Provide the [x, y] coordinate of the cell's center where the given text is located.  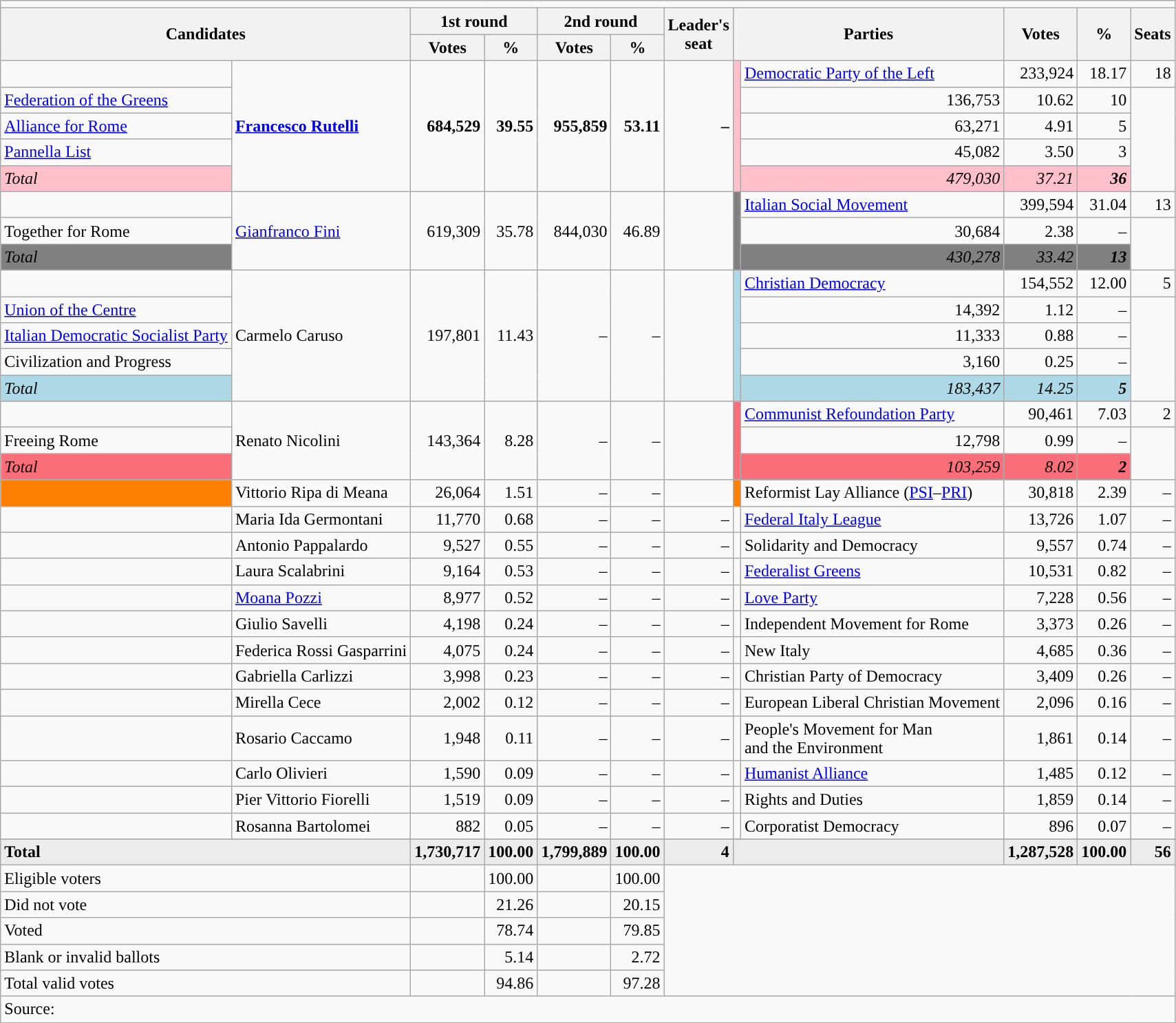
955,859 [574, 126]
1,859 [1040, 800]
Civilization and Progress [116, 362]
2.39 [1104, 493]
Federation of the Greens [116, 100]
Freeing Rome [116, 441]
3,998 [447, 676]
11.43 [511, 335]
844,030 [574, 231]
4.91 [1040, 126]
78.74 [511, 931]
0.88 [1040, 336]
2.72 [637, 957]
3,409 [1040, 676]
Independent Movement for Rome [872, 624]
20.15 [637, 905]
Humanist Alliance [872, 774]
8.28 [511, 441]
New Italy [872, 650]
Italian Democratic Socialist Party [116, 336]
4,685 [1040, 650]
0.23 [511, 676]
1.51 [511, 493]
Voted [206, 931]
Christian Party of Democracy [872, 676]
0.07 [1104, 826]
Federalist Greens [872, 571]
Source: [588, 1009]
0.11 [511, 738]
3,160 [872, 362]
0.16 [1104, 702]
Solidarity and Democracy [872, 545]
Federal Italy League [872, 519]
63,271 [872, 126]
53.11 [637, 126]
Christian Democracy [872, 283]
37.21 [1040, 178]
5.14 [511, 957]
2,002 [447, 702]
21.26 [511, 905]
154,552 [1040, 283]
7.03 [1104, 414]
Laura Scalabrini [321, 571]
18.17 [1104, 74]
Love Party [872, 598]
Candidates [206, 34]
Did not vote [206, 905]
4,075 [447, 650]
619,309 [447, 231]
46.89 [637, 231]
882 [447, 826]
56 [1153, 852]
12.00 [1104, 283]
10.62 [1040, 100]
Total valid votes [206, 983]
0.82 [1104, 571]
479,030 [872, 178]
143,364 [447, 441]
3.50 [1040, 152]
10,531 [1040, 571]
399,594 [1040, 204]
896 [1040, 826]
4,198 [447, 624]
103,259 [872, 467]
14,392 [872, 309]
45,082 [872, 152]
Vittorio Ripa di Meana [321, 493]
0.36 [1104, 650]
1,799,889 [574, 852]
Seats [1153, 34]
0.99 [1040, 441]
0.68 [511, 519]
684,529 [447, 126]
Rosanna Bartolomei [321, 826]
11,770 [447, 519]
30,684 [872, 231]
136,753 [872, 100]
2,096 [1040, 702]
Parties [868, 34]
0.52 [511, 598]
Gianfranco Fini [321, 231]
7,228 [1040, 598]
1,485 [1040, 774]
97.28 [637, 983]
10 [1104, 100]
Italian Social Movement [872, 204]
Gabriella Carlizzi [321, 676]
14.25 [1040, 388]
79.85 [637, 931]
Francesco Rutelli [321, 126]
Alliance for Rome [116, 126]
People's Movement for Man and the Environment [872, 738]
26,064 [447, 493]
Mirella Cece [321, 702]
Leader'sseat [698, 34]
0.56 [1104, 598]
Corporatist Democracy [872, 826]
0.25 [1040, 362]
Eligible voters [206, 878]
233,924 [1040, 74]
Pannella List [116, 152]
183,437 [872, 388]
9,557 [1040, 545]
1,519 [447, 800]
1,861 [1040, 738]
90,461 [1040, 414]
18 [1153, 74]
3,373 [1040, 624]
4 [698, 852]
Renato Nicolini [321, 441]
1,590 [447, 774]
Democratic Party of the Left [872, 74]
3 [1104, 152]
Communist Refoundation Party [872, 414]
12,798 [872, 441]
Rosario Caccamo [321, 738]
1.12 [1040, 309]
Union of the Centre [116, 309]
36 [1104, 178]
Pier Vittorio Fiorelli [321, 800]
Moana Pozzi [321, 598]
Giulio Savelli [321, 624]
2.38 [1040, 231]
31.04 [1104, 204]
Together for Rome [116, 231]
Carlo Olivieri [321, 774]
0.55 [511, 545]
1,730,717 [447, 852]
0.53 [511, 571]
Antonio Pappalardo [321, 545]
35.78 [511, 231]
2nd round [601, 21]
European Liberal Christian Movement [872, 702]
39.55 [511, 126]
Carmelo Caruso [321, 335]
197,801 [447, 335]
8.02 [1040, 467]
30,818 [1040, 493]
Blank or invalid ballots [206, 957]
11,333 [872, 336]
0.05 [511, 826]
1,948 [447, 738]
9,164 [447, 571]
13,726 [1040, 519]
Maria Ida Germontani [321, 519]
0.74 [1104, 545]
9,527 [447, 545]
1,287,528 [1040, 852]
33.42 [1040, 257]
Reformist Lay Alliance (PSI–PRI) [872, 493]
Federica Rossi Gasparrini [321, 650]
1st round [474, 21]
1.07 [1104, 519]
8,977 [447, 598]
Rights and Duties [872, 800]
430,278 [872, 257]
94.86 [511, 983]
